Detect which cell encompasses the target text, then output its [X, Y] center coordinate. 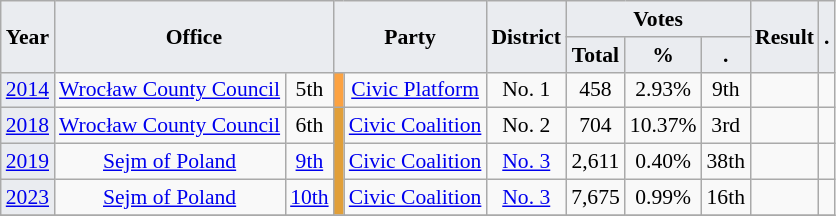
16th [726, 197]
Civic Platform [416, 90]
% [664, 55]
2018 [28, 126]
Result [784, 36]
2014 [28, 90]
No. 2 [526, 126]
Year [28, 36]
District [526, 36]
2.93% [664, 90]
Party [410, 36]
Votes [658, 19]
0.99% [664, 197]
458 [596, 90]
2023 [28, 197]
10.37% [664, 126]
7,675 [596, 197]
No. 1 [526, 90]
Office [194, 36]
5th [310, 90]
2019 [28, 162]
704 [596, 126]
2,611 [596, 162]
3rd [726, 126]
0.40% [664, 162]
6th [310, 126]
38th [726, 162]
10th [310, 197]
Total [596, 55]
